Pinpoint the cell where the given text exists, returning its (X, Y) midpoint coordinate. 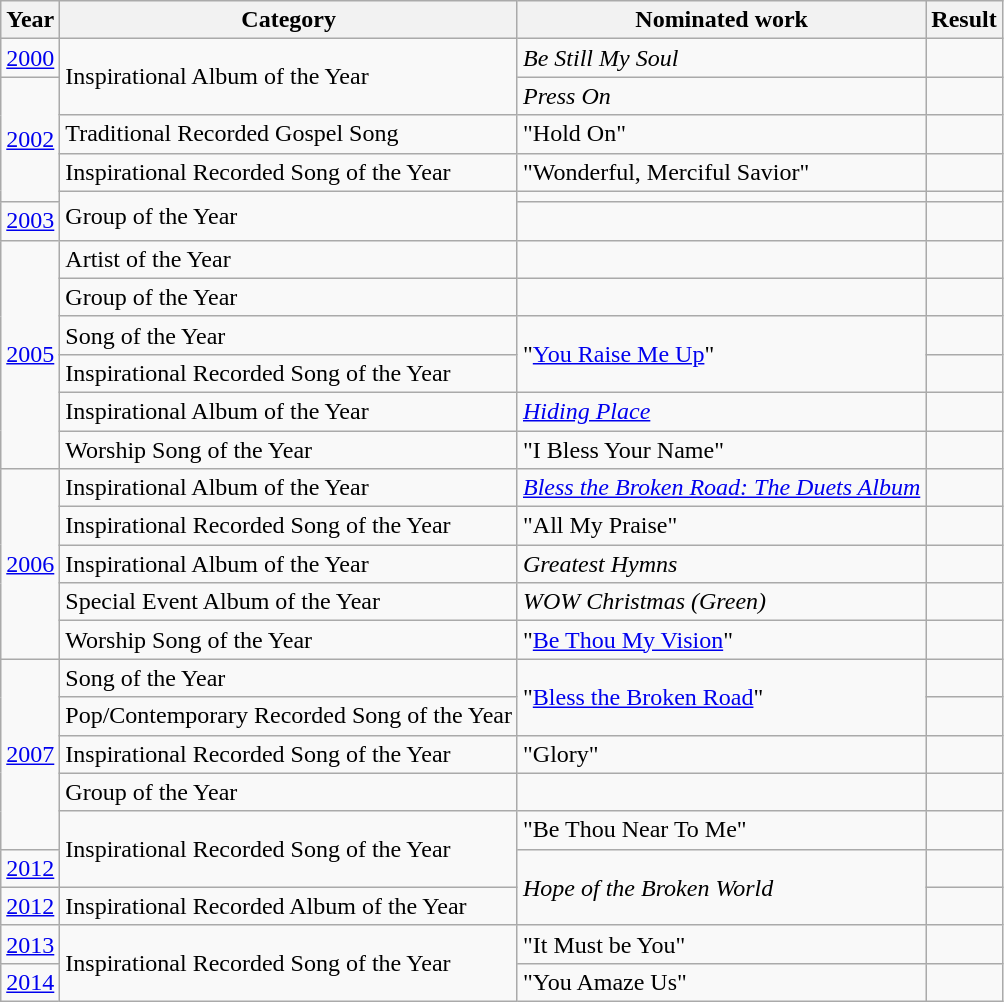
Category (289, 20)
Press On (721, 96)
2005 (30, 354)
"It Must be You" (721, 944)
WOW Christmas (Green) (721, 602)
"Hold On" (721, 134)
Greatest Hymns (721, 564)
"I Bless Your Name" (721, 449)
2014 (30, 982)
Inspirational Recorded Album of the Year (289, 906)
Special Event Album of the Year (289, 602)
"Bless the Broken Road" (721, 697)
"Glory" (721, 754)
Pop/Contemporary Recorded Song of the Year (289, 716)
"All My Praise" (721, 526)
Hiding Place (721, 411)
2013 (30, 944)
"You Amaze Us" (721, 982)
Year (30, 20)
"You Raise Me Up" (721, 354)
Hope of the Broken World (721, 887)
Traditional Recorded Gospel Song (289, 134)
Bless the Broken Road: The Duets Album (721, 488)
"Be Thou My Vision" (721, 640)
"Wonderful, Merciful Savior" (721, 172)
2002 (30, 140)
2007 (30, 754)
"Be Thou Near To Me" (721, 830)
2006 (30, 564)
Be Still My Soul (721, 58)
Nominated work (721, 20)
Artist of the Year (289, 259)
Result (964, 20)
2000 (30, 58)
2003 (30, 221)
